Return (X, Y) of the center of cell containing provided text 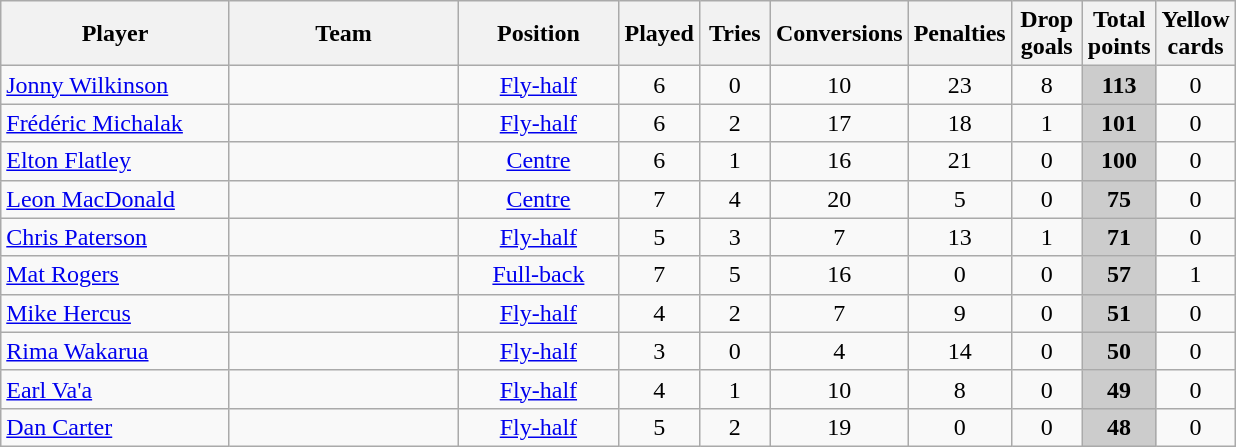
19 (839, 427)
Yellow cards (1196, 34)
9 (960, 313)
23 (960, 85)
Tries (734, 34)
21 (960, 161)
Elton Flatley (116, 161)
100 (1119, 161)
Chris Paterson (116, 237)
75 (1119, 199)
20 (839, 199)
101 (1119, 123)
113 (1119, 85)
Team (344, 34)
Total points (1119, 34)
18 (960, 123)
Mat Rogers (116, 275)
Penalties (960, 34)
57 (1119, 275)
14 (960, 351)
17 (839, 123)
71 (1119, 237)
Rima Wakarua (116, 351)
Leon MacDonald (116, 199)
Dan Carter (116, 427)
49 (1119, 389)
Earl Va'a (116, 389)
48 (1119, 427)
Jonny Wilkinson (116, 85)
13 (960, 237)
51 (1119, 313)
Frédéric Michalak (116, 123)
50 (1119, 351)
Position (538, 34)
Drop goals (1046, 34)
Mike Hercus (116, 313)
Full-back (538, 275)
Conversions (839, 34)
Player (116, 34)
Played (659, 34)
